Provide the [X, Y] coordinate of the cell's center where the given text is located.  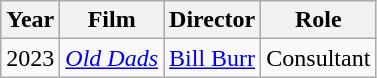
2023 [30, 58]
Year [30, 20]
Old Dads [112, 58]
Director [212, 20]
Role [318, 20]
Consultant [318, 58]
Bill Burr [212, 58]
Film [112, 20]
